Find where the given text appears and provide that cell's center as [X, Y] coordinate. 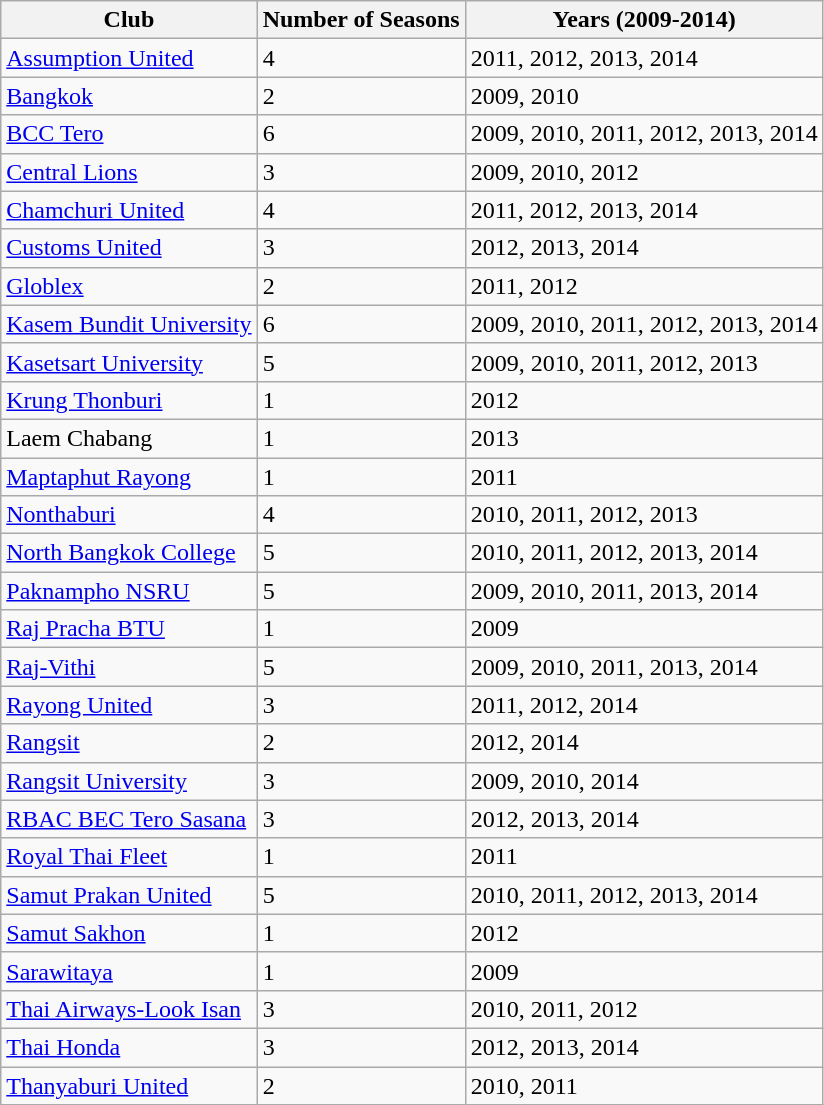
2010, 2011 [644, 1085]
2009, 2010, 2012 [644, 172]
Central Lions [129, 172]
Rayong United [129, 705]
Customs United [129, 248]
Paknampho NSRU [129, 591]
Rangsit [129, 743]
Thai Honda [129, 1047]
Raj-Vithi [129, 667]
2011, 2012, 2014 [644, 705]
Bangkok [129, 96]
Years (2009-2014) [644, 20]
Thanyaburi United [129, 1085]
Krung Thonburi [129, 400]
Raj Pracha BTU [129, 629]
Rangsit University [129, 781]
Sarawitaya [129, 971]
Chamchuri United [129, 210]
Laem Chabang [129, 438]
2010, 2011, 2012 [644, 1009]
2009, 2010, 2011, 2012, 2013 [644, 362]
2010, 2011, 2012, 2013 [644, 515]
BCC Tero [129, 134]
North Bangkok College [129, 553]
Royal Thai Fleet [129, 857]
2013 [644, 438]
Kasem Bundit University [129, 324]
2011, 2012 [644, 286]
Globlex [129, 286]
Maptaphut Rayong [129, 477]
2009, 2010, 2014 [644, 781]
Samut Prakan United [129, 895]
Number of Seasons [361, 20]
Thai Airways-Look Isan [129, 1009]
2012, 2014 [644, 743]
RBAC BEC Tero Sasana [129, 819]
Kasetsart University [129, 362]
Assumption United [129, 58]
Samut Sakhon [129, 933]
2009, 2010 [644, 96]
Nonthaburi [129, 515]
Club [129, 20]
